Provide the (X, Y) coordinate of the cell's center where the given text is located.  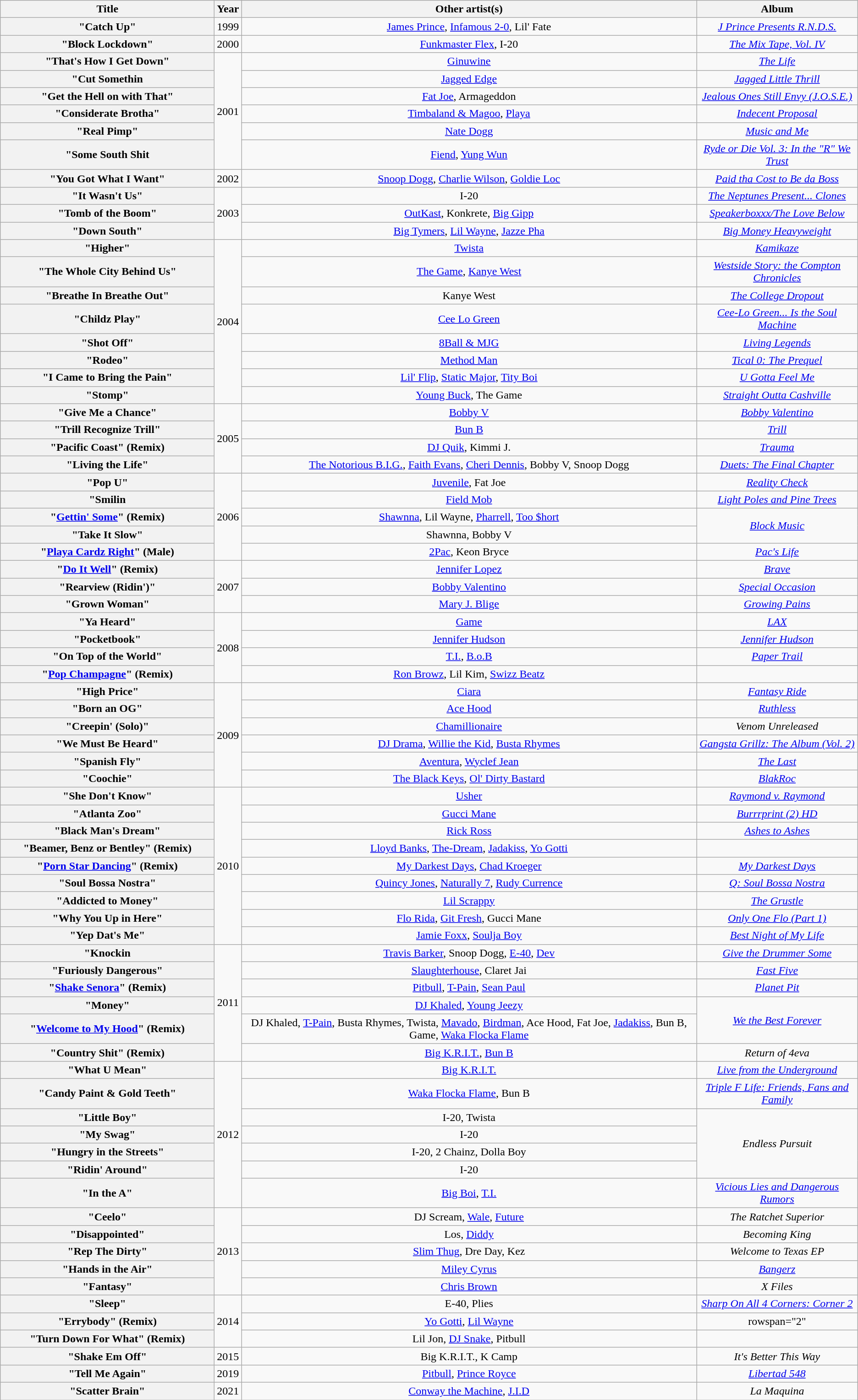
Living Legends (777, 343)
2015 (228, 1356)
2021 (228, 1391)
Big K.R.I.T., K Camp (469, 1356)
DJ Scream, Wale, Future (469, 1217)
Cee-Lo Green... Is the Soul Machine (777, 319)
"Higher" (107, 248)
"Money" (107, 1005)
The Last (777, 761)
Jagged Edge (469, 79)
Westside Story: the Compton Chronicles (777, 272)
"The Whole City Behind Us" (107, 272)
Quincy Jones, Naturally 7, Rudy Currence (469, 883)
"Rearview (Ridin')" (107, 587)
Field Mob (469, 499)
Lloyd Banks, The-Dream, Jadakiss, Yo Gotti (469, 848)
Reality Check (777, 482)
Big Money Heavyweight (777, 230)
Fat Joe, Armageddon (469, 96)
Pitbull, Prince Royce (469, 1373)
The Mix Tape, Vol. IV (777, 44)
Endless Pursuit (777, 1143)
DJ Drama, Willie the Kid, Busta Rhymes (469, 744)
"Rep The Dirty" (107, 1252)
"Some South Shit (107, 155)
Welcome to Texas EP (777, 1252)
The College Dropout (777, 295)
Travis Barker, Snoop Dogg, E-40, Dev (469, 953)
"Rodeo" (107, 360)
Live from the Underground (777, 1070)
Mary J. Blige (469, 604)
"On Top of the World" (107, 656)
Title (107, 9)
"Considerate Brotha" (107, 114)
8Ball & MJG (469, 343)
Kamikaze (777, 248)
Fiend, Yung Wun (469, 155)
I-20, Twista (469, 1117)
"Stomp" (107, 395)
"My Swag" (107, 1135)
"Scatter Brain" (107, 1391)
"Errybody" (Remix) (107, 1321)
Jennifer Lopez (469, 569)
Chamillionaire (469, 726)
Becoming King (777, 1234)
"Smilin (107, 499)
rowspan="2" (777, 1321)
Ruthless (777, 709)
Timbaland & Magoo, Playa (469, 114)
2012 (228, 1134)
"Tomb of the Boom" (107, 213)
Young Buck, The Game (469, 395)
"Porn Star Dancing" (Remix) (107, 866)
"Pop Champagne" (Remix) (107, 674)
Aventura, Wyclef Jean (469, 761)
"Pop U" (107, 482)
U Gotta Feel Me (777, 377)
Other artist(s) (469, 9)
"Hungry in the Streets" (107, 1152)
2001 (228, 111)
Indecent Proposal (777, 114)
"Disappointed" (107, 1234)
Ryde or Die Vol. 3: In the "R" We Trust (777, 155)
Q: Soul Bossa Nostra (777, 883)
2Pac, Keon Bryce (469, 552)
"Do It Well" (Remix) (107, 569)
"Pocketbook" (107, 639)
My Darkest Days (777, 866)
BlakRoc (777, 778)
"Ya Heard" (107, 622)
Slim Thug, Dre Day, Kez (469, 1252)
Music and Me (777, 131)
X Files (777, 1286)
"Tell Me Again" (107, 1373)
"Born an OG" (107, 709)
2008 (228, 648)
J Prince Presents R.N.D.S. (777, 27)
Big Boi, T.I. (469, 1193)
2013 (228, 1252)
"Soul Bossa Nostra" (107, 883)
"You Got What I Want" (107, 178)
"Get the Hell on with That" (107, 96)
2011 (228, 1002)
It's Better This Way (777, 1356)
"Down South" (107, 230)
Lil Jon, DJ Snake, Pitbull (469, 1339)
Slaughterhouse, Claret Jai (469, 970)
Paid tha Cost to Be da Boss (777, 178)
"Country Shit" (Remix) (107, 1052)
2014 (228, 1321)
Trauma (777, 447)
T.I., B.o.B (469, 656)
"What U Mean" (107, 1070)
Fantasy Ride (777, 691)
Sharp On All 4 Corners: Corner 2 (777, 1304)
"We Must Be Heard" (107, 744)
Return of 4eva (777, 1052)
2005 (228, 438)
"Block Lockdown" (107, 44)
"Coochie" (107, 778)
"In the A" (107, 1193)
"Why You Up in Here" (107, 918)
"Turn Down For What" (Remix) (107, 1339)
Give the Drummer Some (777, 953)
"Breathe In Breathe Out" (107, 295)
Cee Lo Green (469, 319)
"Black Man's Dream" (107, 831)
Los, Diddy (469, 1234)
Jamie Foxx, Soulja Boy (469, 935)
Shawnna, Bobby V (469, 535)
Only One Flo (Part 1) (777, 918)
Bun B (469, 430)
Ashes to Ashes (777, 831)
Funkmaster Flex, I-20 (469, 44)
"Cut Somethin (107, 79)
Album (777, 9)
DJ Khaled, T-Pain, Busta Rhymes, Twista, Mavado, Birdman, Ace Hood, Fat Joe, Jadakiss, Bun B, Game, Waka Flocka Flame (469, 1029)
DJ Quik, Kimmi J. (469, 447)
"Trill Recognize Trill" (107, 430)
Growing Pains (777, 604)
2002 (228, 178)
"It Wasn't Us" (107, 196)
"Atlanta Zoo" (107, 813)
"Knockin (107, 953)
DJ Khaled, Young Jeezy (469, 1005)
Method Man (469, 360)
The Life (777, 61)
"I Came to Bring the Pain" (107, 377)
Block Music (777, 525)
Duets: The Final Chapter (777, 465)
"Gettin' Some" (Remix) (107, 517)
Conway the Machine, J.I.D (469, 1391)
Bobby V (469, 412)
Flo Rida, Git Fresh, Gucci Mane (469, 918)
"Childz Play" (107, 319)
"Beamer, Benz or Bentley" (Remix) (107, 848)
"Addicted to Money" (107, 901)
"Sleep" (107, 1304)
Snoop Dogg, Charlie Wilson, Goldie Loc (469, 178)
"Real Pimp" (107, 131)
Shawnna, Lil Wayne, Pharrell, Too $hort (469, 517)
Year (228, 9)
The Notorious B.I.G., Faith Evans, Cheri Dennis, Bobby V, Snoop Dogg (469, 465)
"Welcome to My Hood" (Remix) (107, 1029)
"Playa Cardz Right" (Male) (107, 552)
Brave (777, 569)
Ace Hood (469, 709)
"Ridin' Around" (107, 1170)
Jagged Little Thrill (777, 79)
Ginuwine (469, 61)
Game (469, 622)
"Shot Off" (107, 343)
"Candy Paint & Gold Teeth" (107, 1093)
Lil Scrappy (469, 901)
2000 (228, 44)
"She Don't Know" (107, 796)
"Grown Woman" (107, 604)
Nate Dogg (469, 131)
We the Best Forever (777, 1020)
Yo Gotti, Lil Wayne (469, 1321)
Best Night of My Life (777, 935)
Usher (469, 796)
"Fantasy" (107, 1286)
Fast Five (777, 970)
Special Occasion (777, 587)
Tical 0: The Prequel (777, 360)
"Creepin' (Solo)" (107, 726)
2006 (228, 517)
"Ceelo" (107, 1217)
OutKast, Konkrete, Big Gipp (469, 213)
The Grustle (777, 901)
"Pacific Coast" (Remix) (107, 447)
"Catch Up" (107, 27)
Ron Browz, Lil Kim, Swizz Beatz (469, 674)
James Prince, Infamous 2-0, Lil' Fate (469, 27)
Waka Flocka Flame, Bun B (469, 1093)
Burrrprint (2) HD (777, 813)
2019 (228, 1373)
Light Poles and Pine Trees (777, 499)
Juvenile, Fat Joe (469, 482)
Gangsta Grillz: The Album (Vol. 2) (777, 744)
"Little Boy" (107, 1117)
Kanye West (469, 295)
Jealous Ones Still Envy (J.O.S.E.) (777, 96)
Trill (777, 430)
Triple F Life: Friends, Fans and Family (777, 1093)
Speakerboxxx/The Love Below (777, 213)
Rick Ross (469, 831)
"Spanish Fly" (107, 761)
Libertad 548 (777, 1373)
"Shake Em Off" (107, 1356)
"That's How I Get Down" (107, 61)
The Ratchet Superior (777, 1217)
Chris Brown (469, 1286)
"Shake Senora" (Remix) (107, 988)
Venom Unreleased (777, 726)
The Neptunes Present... Clones (777, 196)
LAX (777, 622)
"Furiously Dangerous" (107, 970)
Paper Trail (777, 656)
"Yep Dat's Me" (107, 935)
Big K.R.I.T. (469, 1070)
2009 (228, 735)
Lil' Flip, Static Major, Tity Boi (469, 377)
I-20, 2 Chainz, Dolla Boy (469, 1152)
"Take It Slow" (107, 535)
The Black Keys, Ol' Dirty Bastard (469, 778)
Planet Pit (777, 988)
E-40, Plies (469, 1304)
"Hands in the Air" (107, 1269)
Miley Cyrus (469, 1269)
Pac's Life (777, 552)
Pitbull, T-Pain, Sean Paul (469, 988)
2003 (228, 213)
Vicious Lies and Dangerous Rumors (777, 1193)
2007 (228, 587)
Straight Outta Cashville (777, 395)
Gucci Mane (469, 813)
Big Tymers, Lil Wayne, Jazze Pha (469, 230)
Ciara (469, 691)
"Give Me a Chance" (107, 412)
2004 (228, 322)
My Darkest Days, Chad Kroeger (469, 866)
Twista (469, 248)
Raymond v. Raymond (777, 796)
"Living the Life" (107, 465)
La Maquina (777, 1391)
Bangerz (777, 1269)
"High Price" (107, 691)
2010 (228, 866)
1999 (228, 27)
Big K.R.I.T., Bun B (469, 1052)
The Game, Kanye West (469, 272)
